Identify which cell holds the provided text, then report its (x, y) central coordinate. 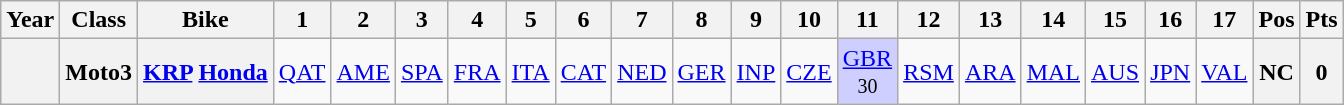
SPA (422, 72)
13 (990, 20)
CAT (583, 72)
Year (30, 20)
AUS (1116, 72)
14 (1053, 20)
Pos (1276, 20)
Moto3 (99, 72)
Bike (206, 20)
0 (1322, 72)
RSM (929, 72)
MAL (1053, 72)
7 (642, 20)
16 (1170, 20)
FRA (477, 72)
3 (422, 20)
Pts (1322, 20)
12 (929, 20)
Class (99, 20)
2 (363, 20)
ARA (990, 72)
QAT (302, 72)
8 (702, 20)
VAL (1224, 72)
NC (1276, 72)
GBR30 (867, 72)
4 (477, 20)
5 (530, 20)
10 (809, 20)
GER (702, 72)
AME (363, 72)
15 (1116, 20)
NED (642, 72)
9 (756, 20)
1 (302, 20)
6 (583, 20)
CZE (809, 72)
ITA (530, 72)
INP (756, 72)
KRP Honda (206, 72)
11 (867, 20)
17 (1224, 20)
JPN (1170, 72)
